Detect which cell encompasses the target text, then output its [x, y] center coordinate. 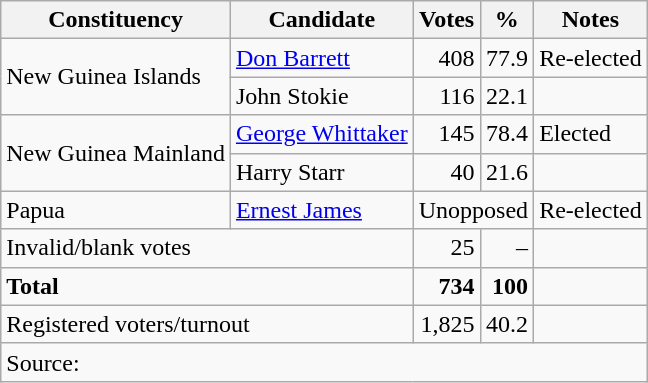
78.4 [507, 134]
New Guinea Mainland [116, 153]
Harry Starr [322, 172]
Don Barrett [322, 58]
100 [507, 286]
Candidate [322, 20]
Papua [116, 210]
40.2 [507, 324]
% [507, 20]
Unopposed [473, 210]
Registered voters/turnout [207, 324]
408 [446, 58]
Ernest James [322, 210]
Notes [591, 20]
22.1 [507, 96]
145 [446, 134]
1,825 [446, 324]
Source: [324, 362]
Total [207, 286]
116 [446, 96]
25 [446, 248]
Invalid/blank votes [207, 248]
77.9 [507, 58]
New Guinea Islands [116, 77]
Votes [446, 20]
Elected [591, 134]
George Whittaker [322, 134]
Constituency [116, 20]
21.6 [507, 172]
40 [446, 172]
– [507, 248]
John Stokie [322, 96]
734 [446, 286]
